Return (x, y) of the center of cell containing provided text 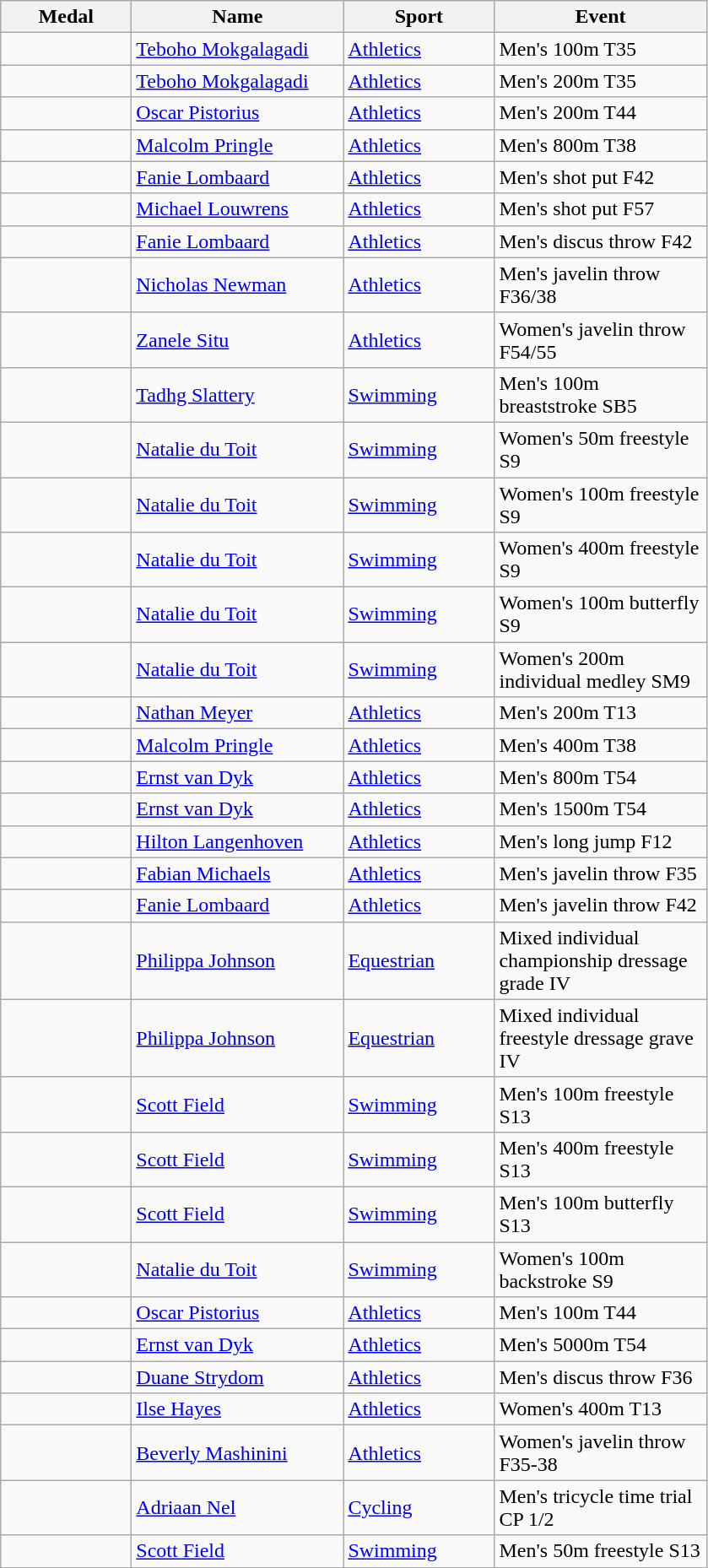
Men's 5000m T54 (601, 1345)
Women's 400m T13 (601, 1409)
Women's 100m backstroke S9 (601, 1269)
Men's 200m T35 (601, 81)
Mixed individual freestyle dressage grave IV (601, 1038)
Men's shot put F42 (601, 177)
Men's 100m T44 (601, 1313)
Duane Strydom (238, 1377)
Women's 100m butterfly S9 (601, 614)
Tadhg Slattery (238, 395)
Zanele Situ (238, 339)
Medal (66, 17)
Event (601, 17)
Men's 100m breaststroke SB5 (601, 395)
Women's javelin throw F54/55 (601, 339)
Michael Louwrens (238, 209)
Men's 400m freestyle S13 (601, 1160)
Women's 200m individual medley SM9 (601, 670)
Men's 400m T38 (601, 745)
Men's 100m freestyle S13 (601, 1104)
Mixed individual championship dressage grade IV (601, 960)
Men's 100m T35 (601, 49)
Men's long jump F12 (601, 841)
Adriaan Nel (238, 1507)
Men's 100m butterfly S13 (601, 1214)
Women's 50m freestyle S9 (601, 449)
Men's 800m T38 (601, 145)
Men's discus throw F42 (601, 241)
Hilton Langenhoven (238, 841)
Ilse Hayes (238, 1409)
Nicholas Newman (238, 285)
Men's discus throw F36 (601, 1377)
Men's javelin throw F35 (601, 873)
Men's 1500m T54 (601, 809)
Men's 800m T54 (601, 777)
Men's 200m T44 (601, 113)
Fabian Michaels (238, 873)
Sport (419, 17)
Men's javelin throw F42 (601, 906)
Men's javelin throw F36/38 (601, 285)
Men's tricycle time trial CP 1/2 (601, 1507)
Women's 400m freestyle S9 (601, 560)
Name (238, 17)
Women's javelin throw F35-38 (601, 1453)
Beverly Mashinini (238, 1453)
Men's shot put F57 (601, 209)
Women's 100m freestyle S9 (601, 505)
Men's 50m freestyle S13 (601, 1551)
Men's 200m T13 (601, 713)
Cycling (419, 1507)
Nathan Meyer (238, 713)
